Scan for the cell matching the given text and deliver its [x, y] coordinate at center. 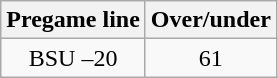
61 [210, 58]
Over/under [210, 20]
Pregame line [74, 20]
BSU –20 [74, 58]
